Locate the cell with the specified text and output its (x, y) center coordinate. 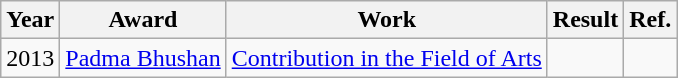
Ref. (650, 20)
Padma Bhushan (143, 58)
Work (386, 20)
Award (143, 20)
Result (585, 20)
Year (30, 20)
2013 (30, 58)
Contribution in the Field of Arts (386, 58)
